Determine the (X, Y) coordinate at the center of the cell enclosing the given text.  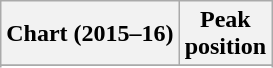
Peakposition (225, 34)
Chart (2015–16) (90, 34)
